Determine the [x, y] coordinate at the center of the cell enclosing the given text.  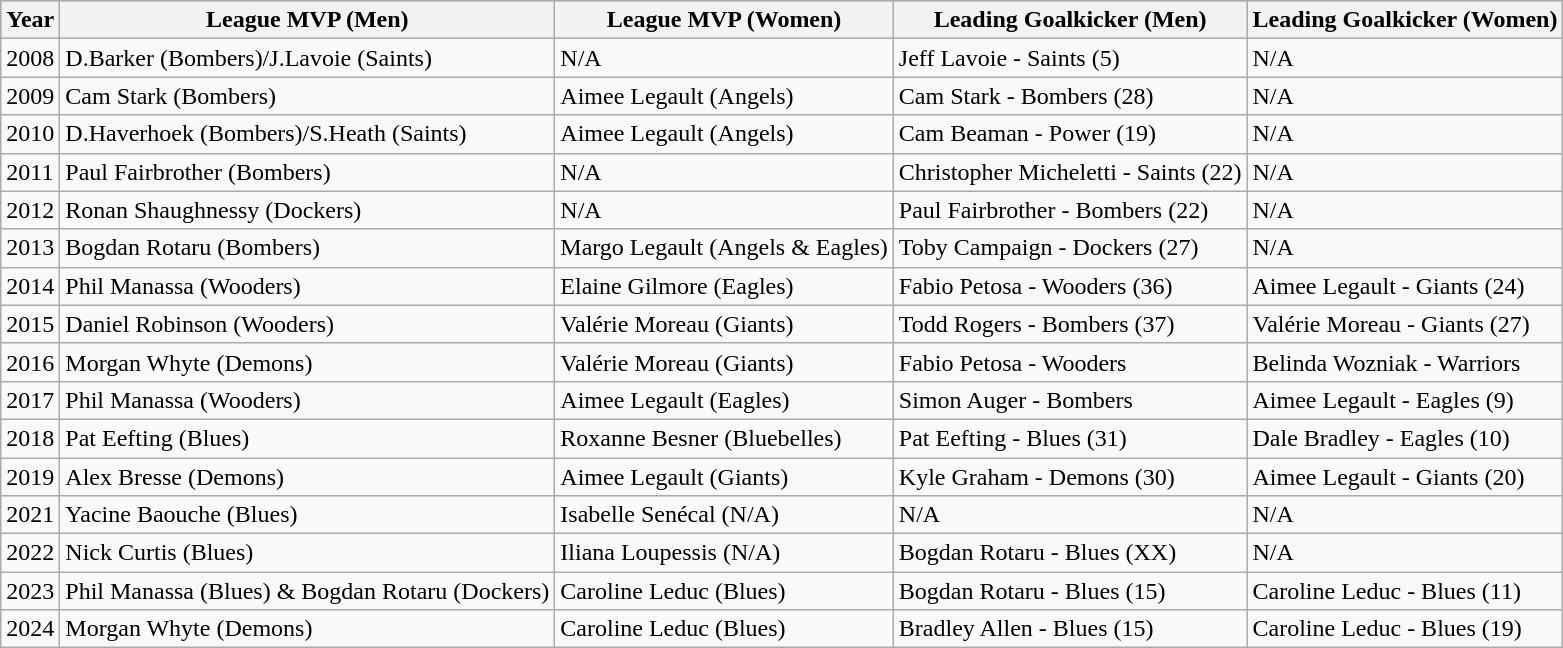
D.Barker (Bombers)/J.Lavoie (Saints) [308, 58]
2023 [30, 591]
Belinda Wozniak - Warriors [1405, 362]
Cam Beaman - Power (19) [1070, 134]
2022 [30, 553]
Aimee Legault (Giants) [724, 477]
Alex Bresse (Demons) [308, 477]
Bogdan Rotaru - Blues (XX) [1070, 553]
2016 [30, 362]
Dale Bradley - Eagles (10) [1405, 438]
2008 [30, 58]
Year [30, 20]
Simon Auger - Bombers [1070, 400]
2010 [30, 134]
Valérie Moreau - Giants (27) [1405, 324]
2019 [30, 477]
2011 [30, 172]
Leading Goalkicker (Women) [1405, 20]
2021 [30, 515]
Nick Curtis (Blues) [308, 553]
League MVP (Women) [724, 20]
Caroline Leduc - Blues (19) [1405, 629]
Bradley Allen - Blues (15) [1070, 629]
2014 [30, 286]
Christopher Micheletti - Saints (22) [1070, 172]
Iliana Loupessis (N/A) [724, 553]
Fabio Petosa - Wooders (36) [1070, 286]
Cam Stark (Bombers) [308, 96]
Yacine Baouche (Blues) [308, 515]
Fabio Petosa - Wooders [1070, 362]
Paul Fairbrother - Bombers (22) [1070, 210]
Paul Fairbrother (Bombers) [308, 172]
Bogdan Rotaru - Blues (15) [1070, 591]
Roxanne Besner (Bluebelles) [724, 438]
Leading Goalkicker (Men) [1070, 20]
Cam Stark - Bombers (28) [1070, 96]
Phil Manassa (Blues) & Bogdan Rotaru (Dockers) [308, 591]
Daniel Robinson (Wooders) [308, 324]
Pat Eefting - Blues (31) [1070, 438]
Elaine Gilmore (Eagles) [724, 286]
2024 [30, 629]
2015 [30, 324]
2018 [30, 438]
Margo Legault (Angels & Eagles) [724, 248]
Aimee Legault - Giants (20) [1405, 477]
Aimee Legault - Giants (24) [1405, 286]
Todd Rogers - Bombers (37) [1070, 324]
2009 [30, 96]
Aimee Legault - Eagles (9) [1405, 400]
Pat Eefting (Blues) [308, 438]
Aimee Legault (Eagles) [724, 400]
Kyle Graham - Demons (30) [1070, 477]
2017 [30, 400]
Caroline Leduc - Blues (11) [1405, 591]
2013 [30, 248]
2012 [30, 210]
League MVP (Men) [308, 20]
D.Haverhoek (Bombers)/S.Heath (Saints) [308, 134]
Toby Campaign - Dockers (27) [1070, 248]
Bogdan Rotaru (Bombers) [308, 248]
Ronan Shaughnessy (Dockers) [308, 210]
Jeff Lavoie - Saints (5) [1070, 58]
Isabelle Senécal (N/A) [724, 515]
